Pinpoint the cell where the given text exists, returning its (x, y) midpoint coordinate. 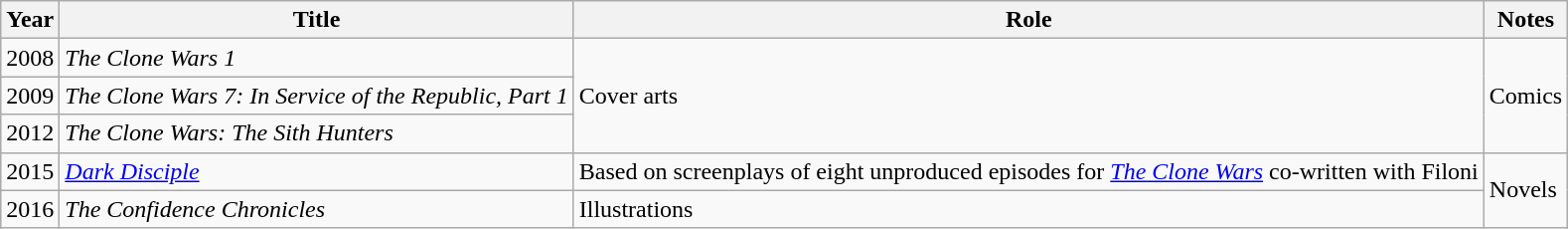
Dark Disciple (316, 171)
Novels (1525, 190)
The Clone Wars 1 (316, 58)
Illustrations (1028, 209)
Based on screenplays of eight unproduced episodes for The Clone Wars co-written with Filoni (1028, 171)
Notes (1525, 20)
2016 (30, 209)
Cover arts (1028, 96)
The Confidence Chronicles (316, 209)
2009 (30, 96)
2015 (30, 171)
2008 (30, 58)
Role (1028, 20)
Year (30, 20)
2012 (30, 133)
The Clone Wars 7: In Service of the Republic, Part 1 (316, 96)
Title (316, 20)
Comics (1525, 96)
The Clone Wars: The Sith Hunters (316, 133)
